Provide the [X, Y] coordinate of the cell's center where the given text is located.  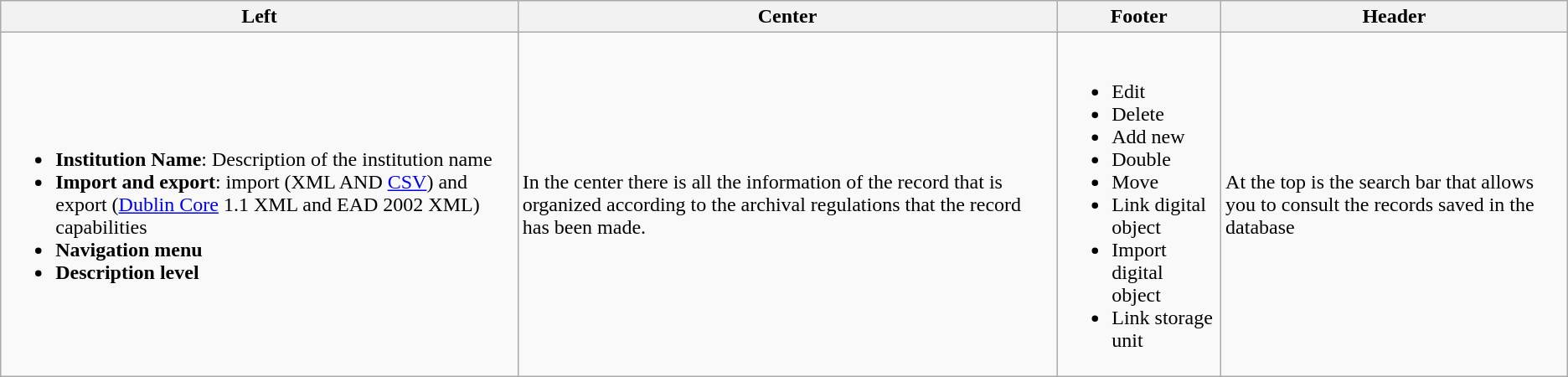
Header [1395, 17]
Footer [1139, 17]
Left [260, 17]
Center [787, 17]
In the center there is all the information of the record that is organized according to the archival regulations that the record has been made. [787, 204]
At the top is the search bar that allows you to consult the records saved in the database [1395, 204]
EditDeleteAdd newDoubleMoveLink digital objectImport digital objectLink storage unit [1139, 204]
